Determine the (X, Y) coordinate at the center of the cell enclosing the given text.  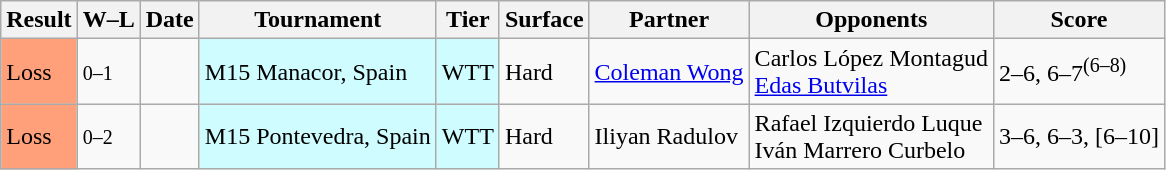
Rafael Izquierdo Luque Iván Marrero Curbelo (871, 136)
Tier (468, 20)
Carlos López Montagud Edas Butvilas (871, 72)
2–6, 6–7(6–8) (1078, 72)
Partner (669, 20)
Score (1078, 20)
Opponents (871, 20)
Coleman Wong (669, 72)
Result (39, 20)
Iliyan Radulov (669, 136)
Surface (544, 20)
M15 Pontevedra, Spain (318, 136)
3–6, 6–3, [6–10] (1078, 136)
Tournament (318, 20)
W–L (108, 20)
Date (170, 20)
0–2 (108, 136)
0–1 (108, 72)
M15 Manacor, Spain (318, 72)
